Locate the cell with the specified text and output its (X, Y) center coordinate. 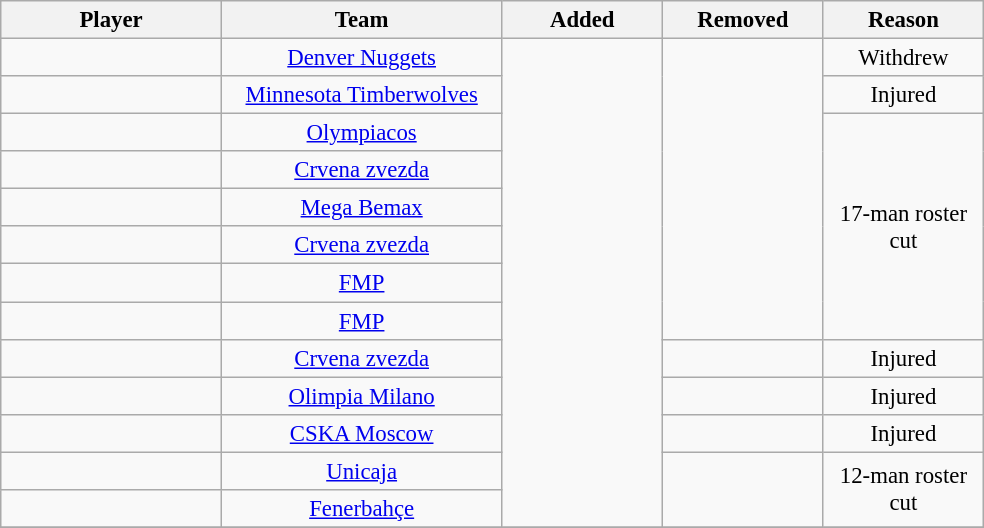
Unicaja (362, 471)
Denver Nuggets (362, 58)
Added (582, 20)
Removed (744, 20)
Reason (904, 20)
Player (112, 20)
17-man roster cut (904, 227)
Olimpia Milano (362, 396)
Olympiacos (362, 133)
Fenerbahçe (362, 509)
12-man roster cut (904, 490)
Minnesota Timberwolves (362, 95)
Withdrew (904, 58)
Mega Bemax (362, 208)
Team (362, 20)
CSKA Moscow (362, 433)
